Search for the cell housing the specified text and yield its [X, Y] center coordinate. 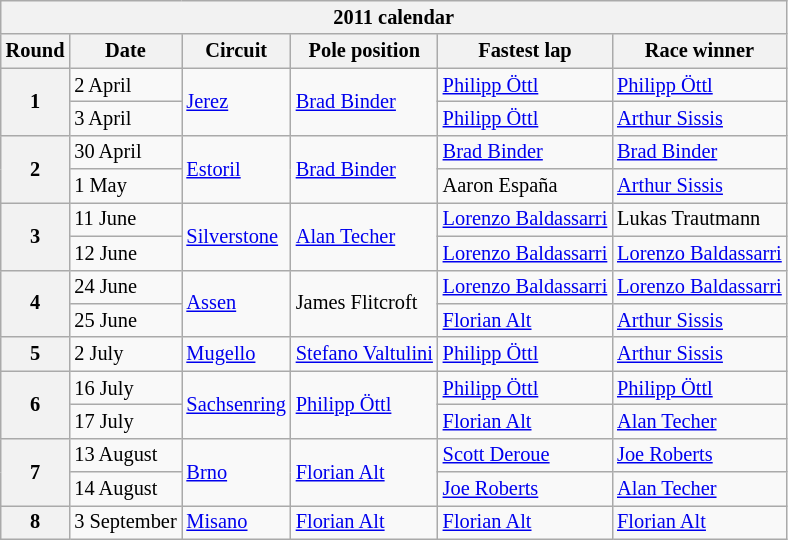
12 June [125, 253]
8 [36, 522]
1 May [125, 186]
3 April [125, 118]
Lukas Trautmann [699, 219]
14 August [125, 489]
24 June [125, 287]
Misano [236, 522]
2 April [125, 85]
Date [125, 51]
Scott Deroue [525, 455]
Brno [236, 472]
Mugello [236, 354]
Race winner [699, 51]
5 [36, 354]
6 [36, 404]
16 July [125, 388]
Sachsenring [236, 404]
17 July [125, 421]
Pole position [364, 51]
25 June [125, 320]
7 [36, 472]
11 June [125, 219]
3 [36, 236]
Circuit [236, 51]
Aaron España [525, 186]
Fastest lap [525, 51]
13 August [125, 455]
Stefano Valtulini [364, 354]
1 [36, 102]
Assen [236, 304]
Estoril [236, 168]
Silverstone [236, 236]
2 [36, 168]
30 April [125, 152]
4 [36, 304]
2011 calendar [394, 17]
James Flitcroft [364, 304]
Round [36, 51]
Jerez [236, 102]
3 September [125, 522]
2 July [125, 354]
